Scan for the cell matching the given text and deliver its (X, Y) coordinate at center. 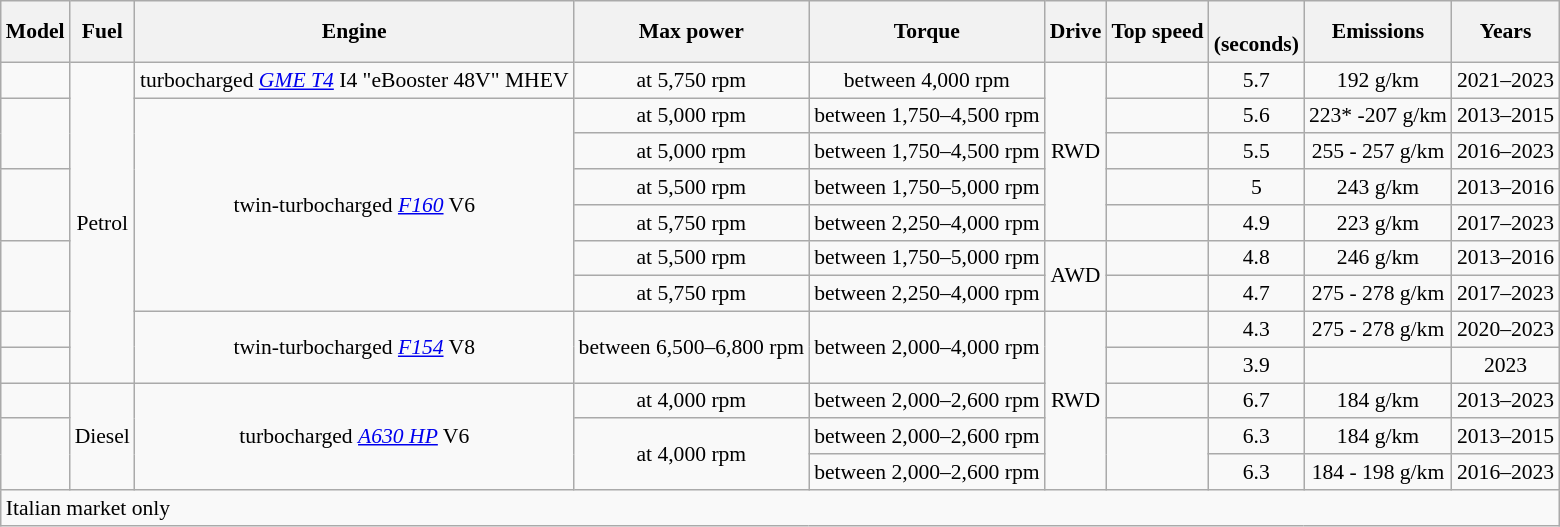
223 g/km (1378, 223)
255 - 257 g/km (1378, 152)
Max power (692, 32)
2013–2023 (1506, 401)
Fuel (102, 32)
Diesel (102, 436)
Torque (927, 32)
between 6,500–6,800 rpm (692, 348)
Petrol (102, 222)
4.8 (1256, 258)
5.6 (1256, 116)
turbocharged GME T4 I4 "eBooster 48V" MHEV (354, 80)
2021–2023 (1506, 80)
Emissions (1378, 32)
Drive (1076, 32)
Engine (354, 32)
Years (1506, 32)
2020–2023 (1506, 330)
twin-turbocharged F160 V6 (354, 205)
4.9 (1256, 223)
5.5 (1256, 152)
192 g/km (1378, 80)
between 2,000–4,000 rpm (927, 348)
4.7 (1256, 294)
2023 (1506, 365)
Model (36, 32)
twin-turbocharged F154 V8 (354, 348)
5 (1256, 187)
3.9 (1256, 365)
between 4,000 rpm (927, 80)
184 - 198 g/km (1378, 472)
5.7 (1256, 80)
4.3 (1256, 330)
246 g/km (1378, 258)
223* -207 g/km (1378, 116)
6.7 (1256, 401)
243 g/km (1378, 187)
(seconds) (1256, 32)
turbocharged A630 HP V6 (354, 436)
Top speed (1157, 32)
Italian market only (780, 508)
AWD (1076, 276)
